Identify which cell holds the provided text, then report its (x, y) central coordinate. 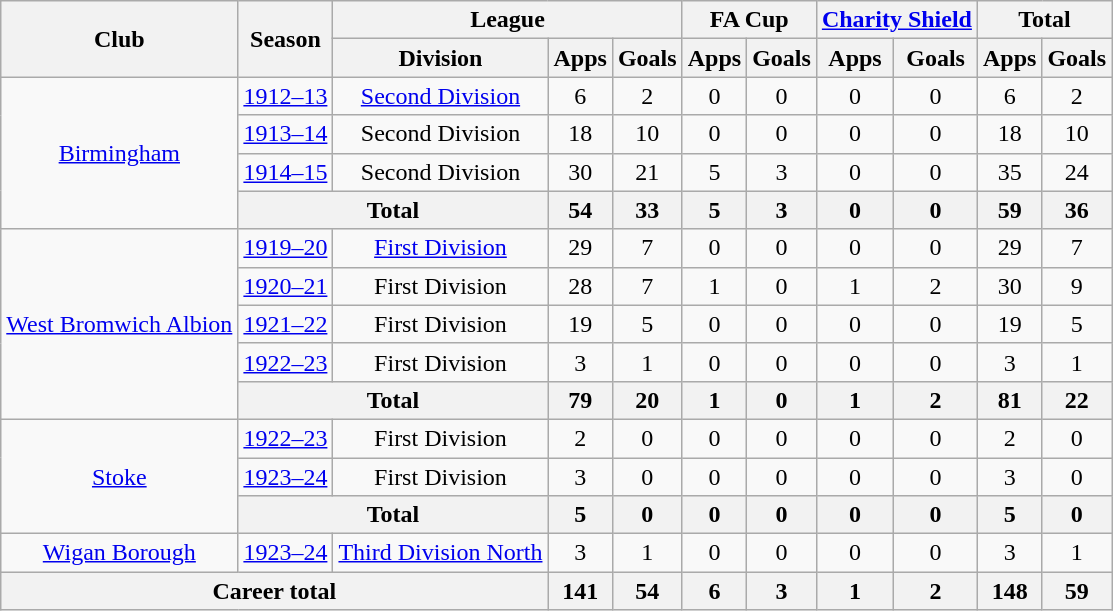
Third Division North (440, 553)
28 (580, 286)
148 (1009, 591)
1919–20 (286, 248)
22 (1077, 400)
36 (1077, 210)
FA Cup (749, 20)
35 (1009, 172)
Wigan Borough (120, 553)
Season (286, 39)
Birmingham (120, 153)
141 (580, 591)
Club (120, 39)
33 (647, 210)
Charity Shield (896, 20)
1920–21 (286, 286)
Career total (274, 591)
24 (1077, 172)
Stoke (120, 476)
League (508, 20)
20 (647, 400)
1913–14 (286, 134)
79 (580, 400)
9 (1077, 286)
21 (647, 172)
1921–22 (286, 324)
1914–15 (286, 172)
West Bromwich Albion (120, 324)
81 (1009, 400)
Division (440, 58)
1912–13 (286, 96)
